Find where the given text appears and provide that cell's center as [X, Y] coordinate. 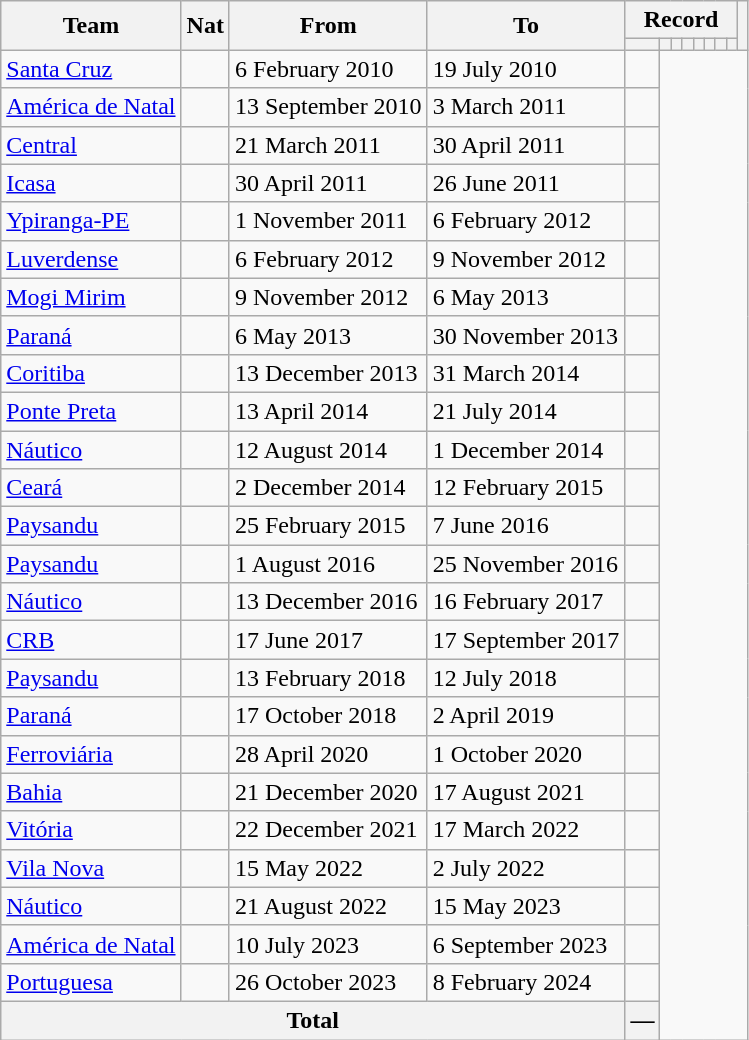
21 August 2022 [328, 906]
2 April 2019 [526, 716]
17 June 2017 [328, 640]
13 September 2010 [328, 107]
2 December 2014 [328, 488]
Vitória [91, 830]
13 December 2016 [328, 602]
Coritiba [91, 373]
19 July 2010 [526, 69]
16 February 2017 [526, 602]
26 June 2011 [526, 183]
26 October 2023 [328, 982]
1 October 2020 [526, 754]
2 July 2022 [526, 868]
8 February 2024 [526, 982]
Ponte Preta [91, 411]
17 September 2017 [526, 640]
21 December 2020 [328, 792]
Santa Cruz [91, 69]
6 September 2023 [526, 944]
12 February 2015 [526, 488]
17 October 2018 [328, 716]
12 July 2018 [526, 678]
30 November 2013 [526, 335]
1 December 2014 [526, 449]
Ferroviária [91, 754]
Luverdense [91, 259]
13 February 2018 [328, 678]
22 December 2021 [328, 830]
Ceará [91, 488]
Bahia [91, 792]
12 August 2014 [328, 449]
21 March 2011 [328, 145]
Central [91, 145]
Portuguesa [91, 982]
Record [681, 20]
Nat [205, 26]
Ypiranga-PE [91, 221]
1 November 2011 [328, 221]
21 July 2014 [526, 411]
25 February 2015 [328, 526]
31 March 2014 [526, 373]
10 July 2023 [328, 944]
1 August 2016 [328, 564]
28 April 2020 [328, 754]
17 August 2021 [526, 792]
13 April 2014 [328, 411]
Mogi Mirim [91, 297]
To [526, 26]
7 June 2016 [526, 526]
CRB [91, 640]
Icasa [91, 183]
6 February 2010 [328, 69]
13 December 2013 [328, 373]
Vila Nova [91, 868]
Total [313, 1020]
17 March 2022 [526, 830]
15 May 2023 [526, 906]
From [328, 26]
25 November 2016 [526, 564]
Team [91, 26]
15 May 2022 [328, 868]
— [642, 1020]
3 March 2011 [526, 107]
